Search for the cell housing the specified text and yield its (x, y) center coordinate. 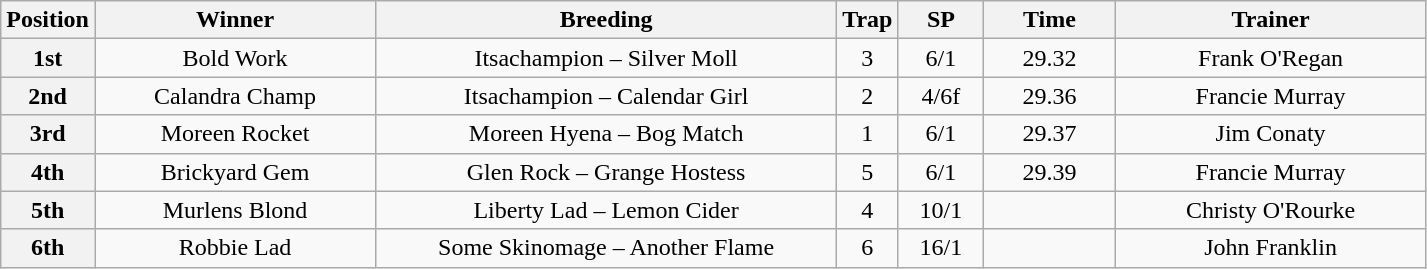
Breeding (606, 20)
1 (868, 134)
Itsachampion – Silver Moll (606, 58)
4 (868, 210)
Brickyard Gem (234, 172)
3 (868, 58)
6th (48, 248)
SP (941, 20)
Trainer (1270, 20)
Itsachampion – Calendar Girl (606, 96)
10/1 (941, 210)
Liberty Lad – Lemon Cider (606, 210)
John Franklin (1270, 248)
Murlens Blond (234, 210)
2nd (48, 96)
Some Skinomage – Another Flame (606, 248)
Glen Rock – Grange Hostess (606, 172)
4th (48, 172)
Moreen Hyena – Bog Match (606, 134)
29.32 (1050, 58)
Moreen Rocket (234, 134)
6 (868, 248)
2 (868, 96)
1st (48, 58)
Winner (234, 20)
Frank O'Regan (1270, 58)
29.37 (1050, 134)
29.39 (1050, 172)
16/1 (941, 248)
Calandra Champ (234, 96)
Bold Work (234, 58)
Robbie Lad (234, 248)
Christy O'Rourke (1270, 210)
5th (48, 210)
3rd (48, 134)
Time (1050, 20)
Trap (868, 20)
29.36 (1050, 96)
Position (48, 20)
Jim Conaty (1270, 134)
4/6f (941, 96)
5 (868, 172)
